For the text-containing cell, return its midpoint in (x, y) coordinate format. 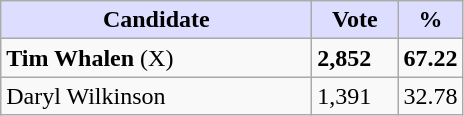
Daryl Wilkinson (156, 96)
2,852 (355, 58)
Candidate (156, 20)
1,391 (355, 96)
% (430, 20)
Tim Whalen (X) (156, 58)
67.22 (430, 58)
Vote (355, 20)
32.78 (430, 96)
